Find where the given text appears and provide that cell's center as (x, y) coordinate. 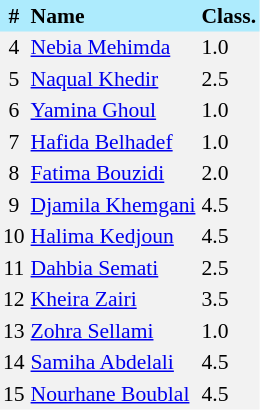
Nebia Mehimda (114, 48)
Yamina Ghoul (114, 110)
14 (14, 362)
2.0 (228, 174)
Naqual Khedir (114, 79)
Djamila Khemgani (114, 205)
Kheira Zairi (114, 300)
10 (14, 236)
Name (114, 16)
12 (14, 300)
# (14, 16)
6 (14, 110)
13 (14, 331)
Halima Kedjoun (114, 236)
Nourhane Boublal (114, 394)
Fatima Bouzidi (114, 174)
4 (14, 48)
8 (14, 174)
Samiha Abdelali (114, 362)
3.5 (228, 300)
9 (14, 205)
Hafida Belhadef (114, 142)
Zohra Sellami (114, 331)
11 (14, 268)
15 (14, 394)
Class. (228, 16)
5 (14, 79)
Dahbia Semati (114, 268)
7 (14, 142)
